Detect which cell encompasses the target text, then output its [X, Y] center coordinate. 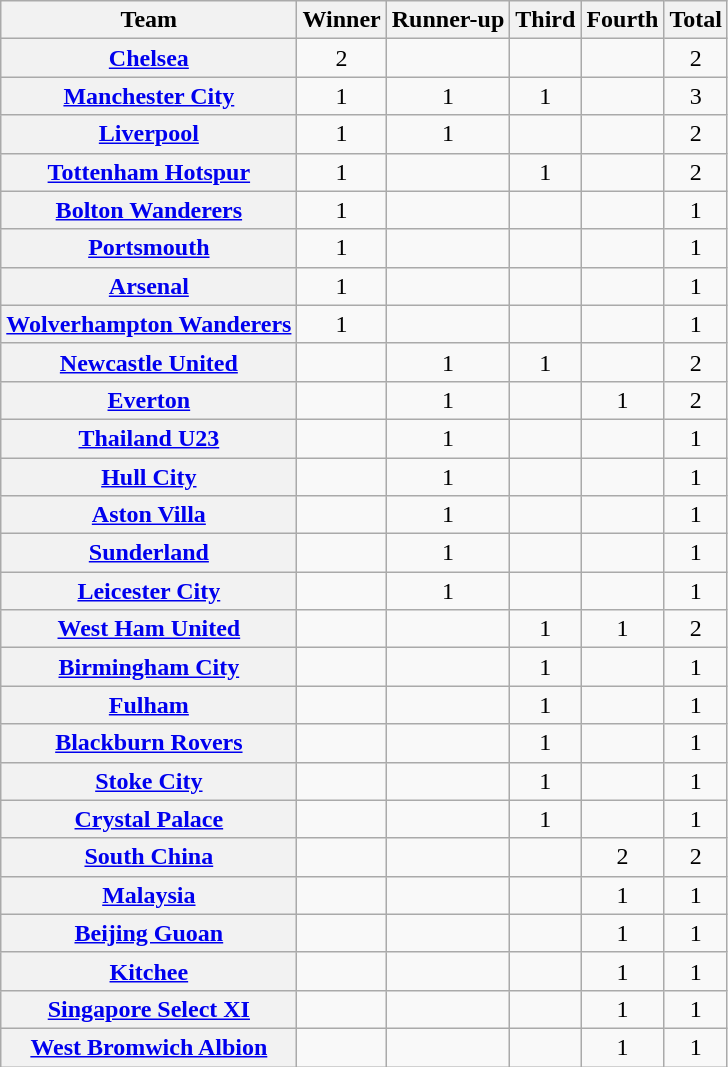
Liverpool [149, 134]
Runner-up [448, 20]
Birmingham City [149, 667]
Tottenham Hotspur [149, 172]
Manchester City [149, 96]
3 [696, 96]
Portsmouth [149, 248]
Hull City [149, 477]
Wolverhampton Wanderers [149, 324]
West Bromwich Albion [149, 1047]
West Ham United [149, 629]
South China [149, 857]
Chelsea [149, 58]
Fulham [149, 705]
Stoke City [149, 781]
Total [696, 20]
Kitchee [149, 971]
Thailand U23 [149, 438]
Aston Villa [149, 515]
Singapore Select XI [149, 1009]
Newcastle United [149, 362]
Fourth [622, 20]
Arsenal [149, 286]
Winner [342, 20]
Blackburn Rovers [149, 743]
Leicester City [149, 591]
Third [546, 20]
Bolton Wanderers [149, 210]
Everton [149, 400]
Sunderland [149, 553]
Malaysia [149, 895]
Crystal Palace [149, 819]
Beijing Guoan [149, 933]
Team [149, 20]
